Output the (x, y) coordinate of the center of the cell containing the given text.  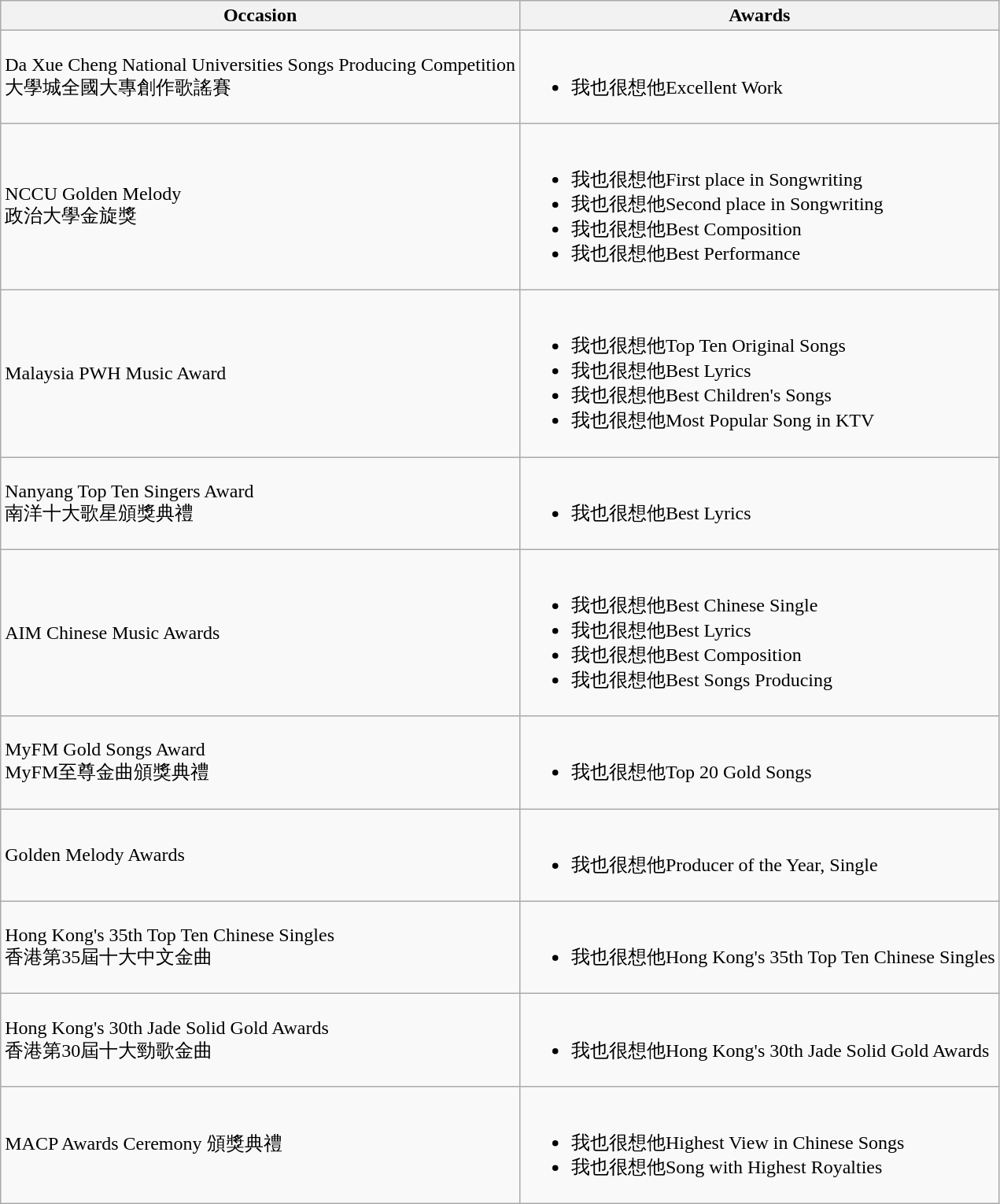
Hong Kong's 35th Top Ten Chinese Singles香港第35屆十大中文金曲 (260, 947)
AIM Chinese Music Awards (260, 633)
Nanyang Top Ten Singers Award南洋十大歌星頒獎典禮 (260, 503)
MACP Awards Ceremony 頒獎典禮 (260, 1144)
MyFM Gold Songs AwardMyFM至尊金曲頒獎典禮 (260, 763)
Golden Melody Awards (260, 855)
Awards (759, 16)
我也很想他Hong Kong's 30th Jade Solid Gold Awards (759, 1040)
我也很想他Top Ten Original Songs我也很想他Best Lyrics我也很想他Best Children's Songs我也很想他Most Popular Song in KTV (759, 373)
我也很想他Hong Kong's 35th Top Ten Chinese Singles (759, 947)
Occasion (260, 16)
我也很想他Top 20 Gold Songs (759, 763)
我也很想他Best Chinese Single我也很想他Best Lyrics我也很想他Best Composition我也很想他Best Songs Producing (759, 633)
Hong Kong's 30th Jade Solid Gold Awards香港第30屆十大勁歌金曲 (260, 1040)
我也很想他Excellent Work (759, 77)
我也很想他First place in Songwriting我也很想他Second place in Songwriting我也很想他Best Composition我也很想他Best Performance (759, 206)
NCCU Golden Melody政治大學金旋獎 (260, 206)
我也很想他Producer of the Year, Single (759, 855)
我也很想他Best Lyrics (759, 503)
Da Xue Cheng National Universities Songs Producing Competition大學城全國大專創作歌謠賽 (260, 77)
Malaysia PWH Music Award (260, 373)
我也很想他Highest View in Chinese Songs我也很想他Song with Highest Royalties (759, 1144)
